From the cell containing the given text, extract its center point as [X, Y] coordinate. 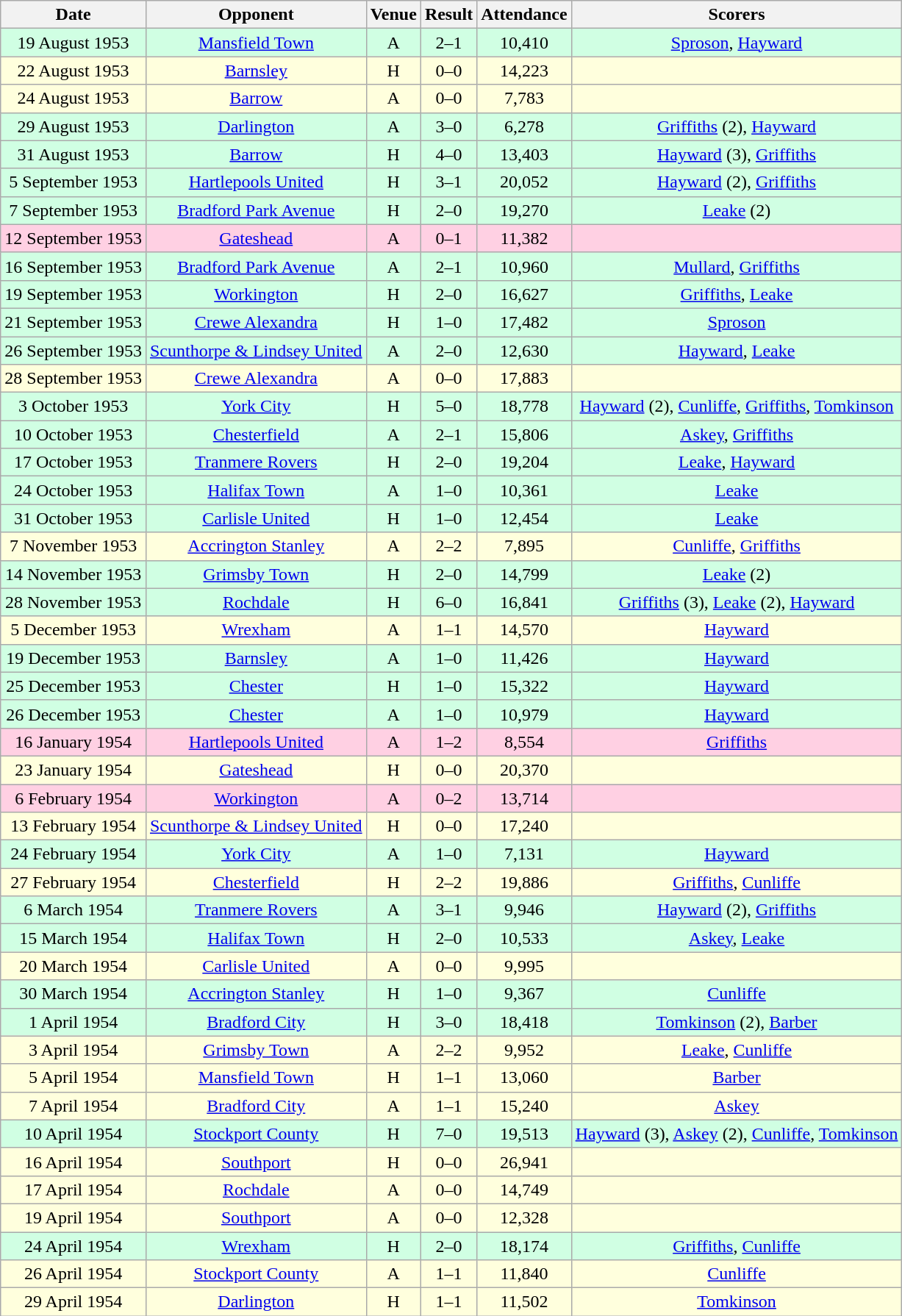
26 September 1953 [74, 351]
Mullard, Griffiths [737, 266]
Hayward (3), Askey (2), Cunliffe, Tomkinson [737, 1134]
6 February 1954 [74, 798]
24 April 1954 [74, 1246]
Attendance [524, 15]
23 January 1954 [74, 770]
7–0 [448, 1134]
Tomkinson [737, 1302]
5 April 1954 [74, 1078]
15 March 1954 [74, 938]
21 September 1953 [74, 322]
19 December 1953 [74, 658]
5 December 1953 [74, 630]
11,382 [524, 238]
17,482 [524, 322]
26,941 [524, 1162]
Tomkinson (2), Barber [737, 1022]
Scorers [737, 15]
16 January 1954 [74, 742]
15,322 [524, 686]
29 April 1954 [74, 1302]
17,883 [524, 379]
9,946 [524, 910]
Askey [737, 1106]
7 April 1954 [74, 1106]
9,367 [524, 994]
4–0 [448, 154]
8,554 [524, 742]
Hayward, Leake [737, 351]
14,223 [524, 71]
17 April 1954 [74, 1190]
12,328 [524, 1217]
13,714 [524, 798]
13 February 1954 [74, 826]
31 August 1953 [74, 154]
18,418 [524, 1022]
19,270 [524, 210]
10 April 1954 [74, 1134]
9,952 [524, 1050]
28 September 1953 [74, 379]
3 October 1953 [74, 407]
Result [448, 15]
17 October 1953 [74, 462]
Griffiths [737, 742]
31 October 1953 [74, 518]
Askey, Leake [737, 938]
12,630 [524, 351]
29 August 1953 [74, 126]
7,895 [524, 546]
11,426 [524, 658]
5–0 [448, 407]
25 December 1953 [74, 686]
26 December 1953 [74, 714]
19,204 [524, 462]
11,840 [524, 1274]
20 March 1954 [74, 966]
14 November 1953 [74, 574]
16 September 1953 [74, 266]
24 February 1954 [74, 854]
Cunliffe, Griffiths [737, 546]
17,240 [524, 826]
1 April 1954 [74, 1022]
12 September 1953 [74, 238]
19,886 [524, 882]
10,361 [524, 490]
10,533 [524, 938]
20,370 [524, 770]
15,806 [524, 435]
Date [74, 15]
24 August 1953 [74, 99]
30 March 1954 [74, 994]
Hayward (3), Griffiths [737, 154]
Venue [393, 15]
13,060 [524, 1078]
Griffiths (2), Hayward [737, 126]
Leake, Hayward [737, 462]
20,052 [524, 182]
7 November 1953 [74, 546]
14,749 [524, 1190]
0–2 [448, 798]
10 October 1953 [74, 435]
16 April 1954 [74, 1162]
Opponent [256, 15]
9,995 [524, 966]
Hayward (2), Cunliffe, Griffiths, Tomkinson [737, 407]
19,513 [524, 1134]
10,979 [524, 714]
11,502 [524, 1302]
6,278 [524, 126]
13,403 [524, 154]
7,131 [524, 854]
6 March 1954 [74, 910]
Sproson [737, 322]
19 April 1954 [74, 1217]
10,960 [524, 266]
26 April 1954 [74, 1274]
14,799 [524, 574]
12,454 [524, 518]
27 February 1954 [74, 882]
0–1 [448, 238]
Barber [737, 1078]
Leake, Cunliffe [737, 1050]
28 November 1953 [74, 602]
6–0 [448, 602]
16,627 [524, 294]
15,240 [524, 1106]
5 September 1953 [74, 182]
Griffiths, Leake [737, 294]
18,778 [524, 407]
Griffiths (3), Leake (2), Hayward [737, 602]
7,783 [524, 99]
16,841 [524, 602]
10,410 [524, 43]
18,174 [524, 1246]
Askey, Griffiths [737, 435]
19 September 1953 [74, 294]
Sproson, Hayward [737, 43]
22 August 1953 [74, 71]
19 August 1953 [74, 43]
24 October 1953 [74, 490]
3 April 1954 [74, 1050]
1–2 [448, 742]
14,570 [524, 630]
7 September 1953 [74, 210]
